Detect which cell encompasses the target text, then output its (x, y) center coordinate. 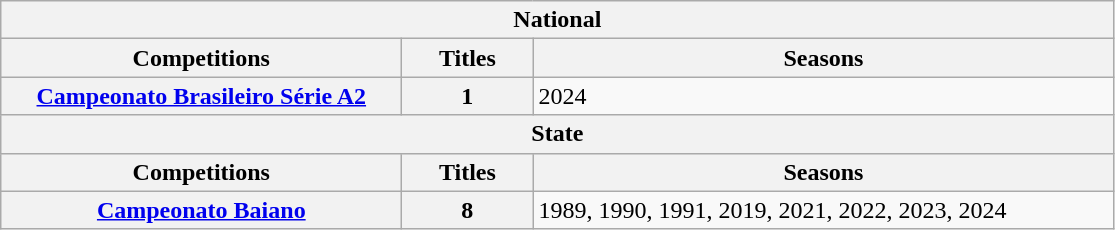
1 (468, 96)
Campeonato Brasileiro Série A2 (202, 96)
1989, 1990, 1991, 2019, 2021, 2022, 2023, 2024 (824, 210)
State (558, 134)
2024 (824, 96)
8 (468, 210)
Campeonato Baiano (202, 210)
National (558, 20)
